Locate the cell with the specified text and output its [X, Y] center coordinate. 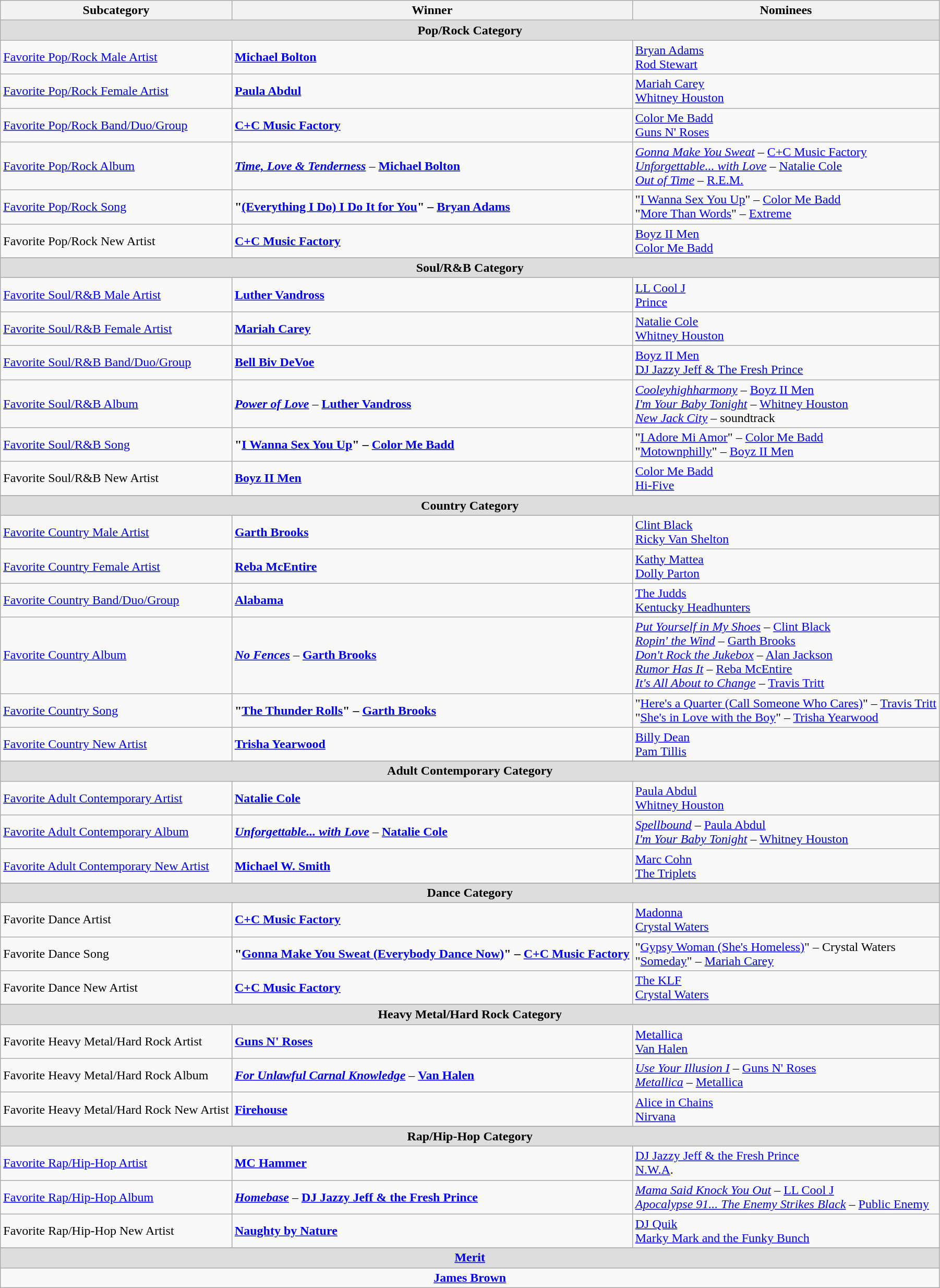
Cooleyhighharmony – Boyz II Men I'm Your Baby Tonight – Whitney Houston New Jack City – soundtrack [786, 404]
Paula Abdul Whitney Houston [786, 798]
Alabama [432, 600]
Nominees [786, 10]
Subcategory [116, 10]
"(Everything I Do) I Do It for You" – Bryan Adams [432, 207]
Rap/Hip-Hop Category [470, 1136]
Favorite Adult Contemporary Album [116, 832]
Guns N' Roses [432, 1041]
"I Wanna Sex You Up" – Color Me Badd "More Than Words" – Extreme [786, 207]
The Judds Kentucky Headhunters [786, 600]
Heavy Metal/Hard Rock Category [470, 1015]
Favorite Adult Contemporary New Artist [116, 866]
Favorite Pop/Rock Female Artist [116, 91]
LL Cool J Prince [786, 294]
Color Me Badd Hi-Five [786, 479]
Favorite Soul/R&B Female Artist [116, 329]
Mariah Carey [432, 329]
Favorite Soul/R&B Album [116, 404]
Billy Dean Pam Tillis [786, 744]
Reba McEntire [432, 567]
Favorite Country Album [116, 655]
Time, Love & Tenderness – Michael Bolton [432, 166]
"I Wanna Sex You Up" – Color Me Badd [432, 444]
Paula Abdul [432, 91]
Metallica Van Halen [786, 1041]
Favorite Country Song [116, 711]
Favorite Soul/R&B Song [116, 444]
Color Me Badd Guns N' Roses [786, 125]
Country Category [470, 505]
Merit [470, 1258]
Favorite Pop/Rock Album [116, 166]
Kathy Mattea Dolly Parton [786, 567]
Madonna Crystal Waters [786, 919]
Naughty by Nature [432, 1231]
Favorite Rap/Hip-Hop New Artist [116, 1231]
James Brown [470, 1278]
Pop/Rock Category [470, 30]
Garth Brooks [432, 532]
"Here's a Quarter (Call Someone Who Cares)" – Travis Tritt "She's in Love with the Boy" – Trisha Yearwood [786, 711]
Favorite Dance Song [116, 954]
Soul/R&B Category [470, 268]
Bryan Adams Rod Stewart [786, 57]
For Unlawful Carnal Knowledge – Van Halen [432, 1076]
Favorite Country Female Artist [116, 567]
Use Your Illusion I – Guns N' Roses Metallica – Metallica [786, 1076]
Favorite Country Male Artist [116, 532]
Power of Love – Luther Vandross [432, 404]
Bell Biv DeVoe [432, 362]
Favorite Adult Contemporary Artist [116, 798]
Favorite Country New Artist [116, 744]
Favorite Country Band/Duo/Group [116, 600]
Favorite Pop/Rock Song [116, 207]
Favorite Rap/Hip-Hop Album [116, 1197]
Favorite Heavy Metal/Hard Rock New Artist [116, 1109]
Favorite Soul/R&B Band/Duo/Group [116, 362]
Homebase – DJ Jazzy Jeff & the Fresh Prince [432, 1197]
Mariah Carey Whitney Houston [786, 91]
Spellbound – Paula Abdul I'm Your Baby Tonight – Whitney Houston [786, 832]
DJ Quik Marky Mark and the Funky Bunch [786, 1231]
Unforgettable... with Love – Natalie Cole [432, 832]
Mama Said Knock You Out – LL Cool J Apocalypse 91... The Enemy Strikes Black – Public Enemy [786, 1197]
Firehouse [432, 1109]
Alice in Chains Nirvana [786, 1109]
Boyz II Men [432, 479]
"I Adore Mi Amor" – Color Me Badd "Motownphilly" – Boyz II Men [786, 444]
Natalie Cole [432, 798]
"Gonna Make You Sweat (Everybody Dance Now)" – C+C Music Factory [432, 954]
Favorite Soul/R&B New Artist [116, 479]
Favorite Dance New Artist [116, 988]
Gonna Make You Sweat – C+C Music Factory Unforgettable... with Love – Natalie Cole Out of Time – R.E.M. [786, 166]
Michael Bolton [432, 57]
Clint Black Ricky Van Shelton [786, 532]
Favorite Heavy Metal/Hard Rock Artist [116, 1041]
"The Thunder Rolls" – Garth Brooks [432, 711]
Favorite Pop/Rock Male Artist [116, 57]
Favorite Rap/Hip-Hop Artist [116, 1163]
Dance Category [470, 893]
Favorite Heavy Metal/Hard Rock Album [116, 1076]
Michael W. Smith [432, 866]
Natalie Cole Whitney Houston [786, 329]
MC Hammer [432, 1163]
Favorite Pop/Rock Band/Duo/Group [116, 125]
Adult Contemporary Category [470, 771]
Favorite Soul/R&B Male Artist [116, 294]
No Fences – Garth Brooks [432, 655]
The KLF Crystal Waters [786, 988]
Favorite Pop/Rock New Artist [116, 241]
Boyz II Men Color Me Badd [786, 241]
DJ Jazzy Jeff & the Fresh Prince N.W.A. [786, 1163]
"Gypsy Woman (She's Homeless)" – Crystal Waters "Someday" – Mariah Carey [786, 954]
Winner [432, 10]
Boyz II Men DJ Jazzy Jeff & The Fresh Prince [786, 362]
Favorite Dance Artist [116, 919]
Trisha Yearwood [432, 744]
Marc Cohn The Triplets [786, 866]
Luther Vandross [432, 294]
